Identify which cell holds the provided text, then report its (x, y) central coordinate. 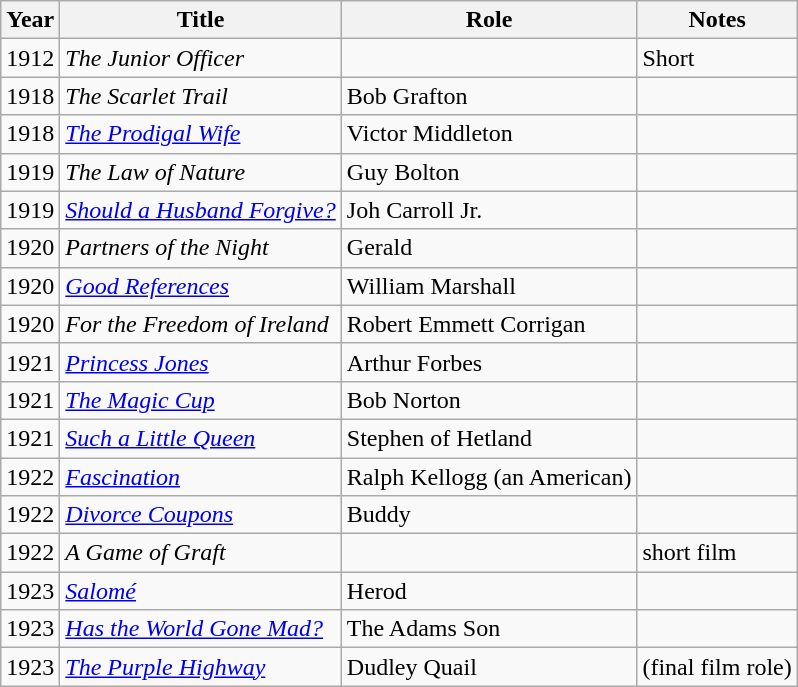
The Adams Son (489, 629)
Short (717, 58)
The Magic Cup (200, 400)
The Purple Highway (200, 667)
Victor Middleton (489, 134)
Title (200, 20)
Year (30, 20)
1912 (30, 58)
Princess Jones (200, 362)
Buddy (489, 515)
Should a Husband Forgive? (200, 210)
Robert Emmett Corrigan (489, 324)
Divorce Coupons (200, 515)
Joh Carroll Jr. (489, 210)
Gerald (489, 248)
Guy Bolton (489, 172)
Herod (489, 591)
Bob Grafton (489, 96)
Notes (717, 20)
Has the World Gone Mad? (200, 629)
The Scarlet Trail (200, 96)
Fascination (200, 477)
Stephen of Hetland (489, 438)
Salomé (200, 591)
Such a Little Queen (200, 438)
(final film role) (717, 667)
Good References (200, 286)
William Marshall (489, 286)
Role (489, 20)
The Law of Nature (200, 172)
Ralph Kellogg (an American) (489, 477)
Dudley Quail (489, 667)
A Game of Graft (200, 553)
The Junior Officer (200, 58)
Partners of the Night (200, 248)
short film (717, 553)
The Prodigal Wife (200, 134)
Bob Norton (489, 400)
Arthur Forbes (489, 362)
For the Freedom of Ireland (200, 324)
